From the cell containing the given text, extract its center point as [X, Y] coordinate. 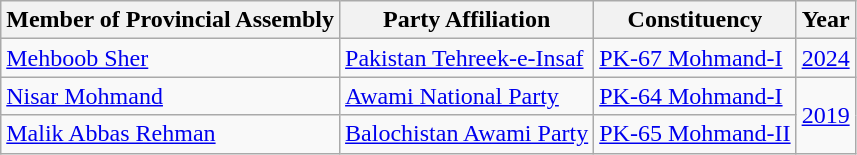
Pakistan Tehreek-e-Insaf [467, 58]
Member of Provincial Assembly [170, 20]
PK-67 Mohmand-I [695, 58]
2019 [826, 115]
Awami National Party [467, 96]
Party Affiliation [467, 20]
Malik Abbas Rehman [170, 134]
Year [826, 20]
Mehboob Sher [170, 58]
Constituency [695, 20]
PK-64 Mohmand-I [695, 96]
Balochistan Awami Party [467, 134]
2024 [826, 58]
PK-65 Mohmand-II [695, 134]
Nisar Mohmand [170, 96]
